Detect which cell encompasses the target text, then output its (X, Y) center coordinate. 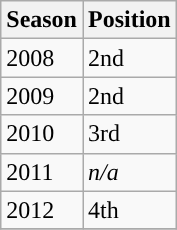
2010 (42, 134)
4th (129, 210)
2012 (42, 210)
2011 (42, 172)
3rd (129, 134)
Position (129, 20)
Season (42, 20)
2008 (42, 58)
2009 (42, 96)
n/a (129, 172)
